Return the [x, y] coordinate for the center point of the cell that contains the specified text.  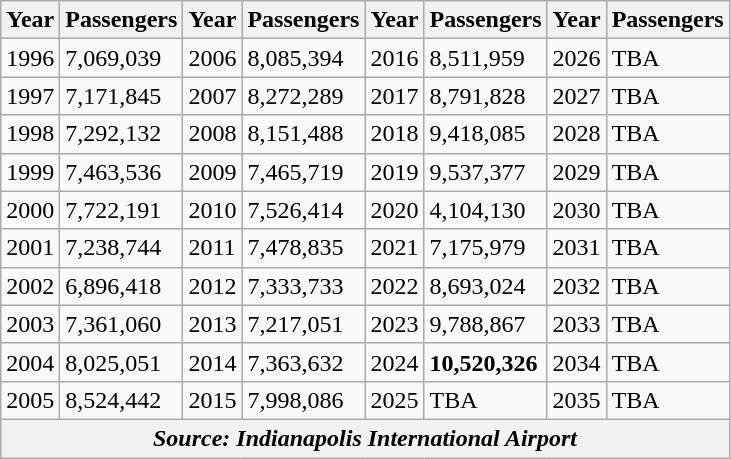
2011 [212, 248]
7,465,719 [304, 172]
2006 [212, 58]
2033 [576, 324]
2034 [576, 362]
2027 [576, 96]
2014 [212, 362]
2018 [394, 134]
7,217,051 [304, 324]
8,151,488 [304, 134]
1997 [30, 96]
7,722,191 [122, 210]
8,693,024 [486, 286]
8,791,828 [486, 96]
2009 [212, 172]
6,896,418 [122, 286]
8,511,959 [486, 58]
9,788,867 [486, 324]
10,520,326 [486, 362]
7,363,632 [304, 362]
2005 [30, 400]
2019 [394, 172]
2001 [30, 248]
7,069,039 [122, 58]
7,333,733 [304, 286]
2028 [576, 134]
7,238,744 [122, 248]
7,292,132 [122, 134]
2002 [30, 286]
2029 [576, 172]
2020 [394, 210]
2000 [30, 210]
2032 [576, 286]
9,537,377 [486, 172]
1999 [30, 172]
Source: Indianapolis International Airport [365, 438]
2035 [576, 400]
2015 [212, 400]
9,418,085 [486, 134]
2004 [30, 362]
7,478,835 [304, 248]
1998 [30, 134]
2023 [394, 324]
2007 [212, 96]
2010 [212, 210]
8,272,289 [304, 96]
2026 [576, 58]
7,175,979 [486, 248]
1996 [30, 58]
2021 [394, 248]
7,526,414 [304, 210]
7,171,845 [122, 96]
2003 [30, 324]
2013 [212, 324]
2022 [394, 286]
7,361,060 [122, 324]
2012 [212, 286]
7,463,536 [122, 172]
2031 [576, 248]
2016 [394, 58]
8,025,051 [122, 362]
2025 [394, 400]
2030 [576, 210]
8,524,442 [122, 400]
2017 [394, 96]
8,085,394 [304, 58]
2024 [394, 362]
4,104,130 [486, 210]
2008 [212, 134]
7,998,086 [304, 400]
